Detect which cell encompasses the target text, then output its (x, y) center coordinate. 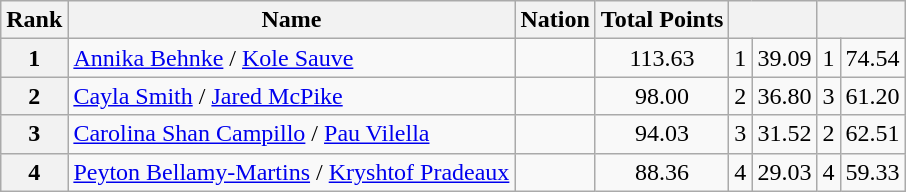
98.00 (662, 96)
Peyton Bellamy-Martins / Kryshtof Pradeaux (292, 172)
61.20 (872, 96)
94.03 (662, 134)
Cayla Smith / Jared McPike (292, 96)
31.52 (784, 134)
Total Points (662, 20)
88.36 (662, 172)
59.33 (872, 172)
62.51 (872, 134)
Annika Behnke / Kole Sauve (292, 58)
Carolina Shan Campillo / Pau Vilella (292, 134)
29.03 (784, 172)
36.80 (784, 96)
Nation (555, 20)
Name (292, 20)
74.54 (872, 58)
39.09 (784, 58)
113.63 (662, 58)
Rank (34, 20)
